Find where the given text appears and provide that cell's center as [x, y] coordinate. 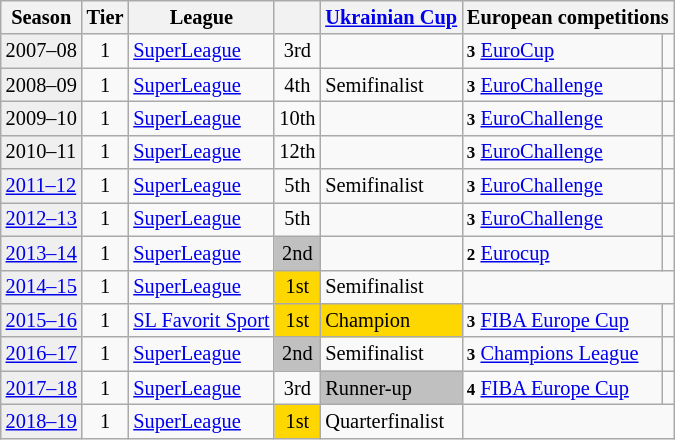
3 EuroCup [562, 51]
2009–10 [42, 118]
2 Eurocup [562, 253]
2018–19 [42, 421]
12th [297, 152]
4 FIBA Europe Cup [562, 388]
2015–16 [42, 320]
2010–11 [42, 152]
10th [297, 118]
Quarterfinalist [391, 421]
Season [42, 17]
3 FIBA Europe Cup [562, 320]
Tier [106, 17]
2014–15 [42, 287]
League [201, 17]
4th [297, 85]
2013–14 [42, 253]
2011–12 [42, 186]
3 Champions League [562, 354]
2012–13 [42, 219]
Ukrainian Cup [391, 17]
Runner-up [391, 388]
SL Favorit Sport [201, 320]
Champion [391, 320]
2016–17 [42, 354]
European competitions [568, 17]
2017–18 [42, 388]
2007–08 [42, 51]
2008–09 [42, 85]
